For the text-containing cell, return its midpoint in (x, y) coordinate format. 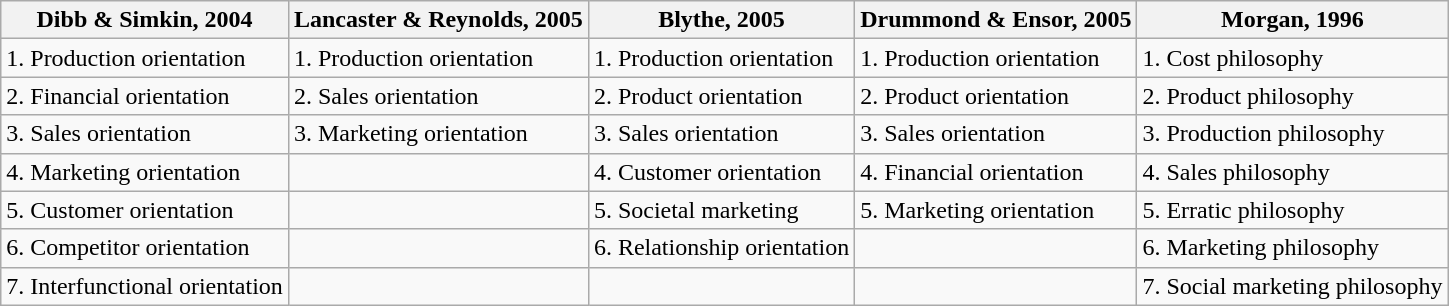
7. Social marketing philosophy (1292, 286)
5. Societal marketing (721, 210)
5. Erratic philosophy (1292, 210)
3. Marketing orientation (438, 134)
4. Sales philosophy (1292, 172)
Drummond & Ensor, 2005 (996, 20)
6. Competitor orientation (145, 248)
7. Interfunctional orientation (145, 286)
2. Product philosophy (1292, 96)
Morgan, 1996 (1292, 20)
Lancaster & Reynolds, 2005 (438, 20)
2. Sales orientation (438, 96)
5. Customer orientation (145, 210)
1. Cost philosophy (1292, 58)
6. Marketing philosophy (1292, 248)
3. Production philosophy (1292, 134)
Dibb & Simkin, 2004 (145, 20)
4. Marketing orientation (145, 172)
4. Customer orientation (721, 172)
2. Financial orientation (145, 96)
Blythe, 2005 (721, 20)
6. Relationship orientation (721, 248)
4. Financial orientation (996, 172)
5. Marketing orientation (996, 210)
